From the cell containing the given text, extract its center point as [x, y] coordinate. 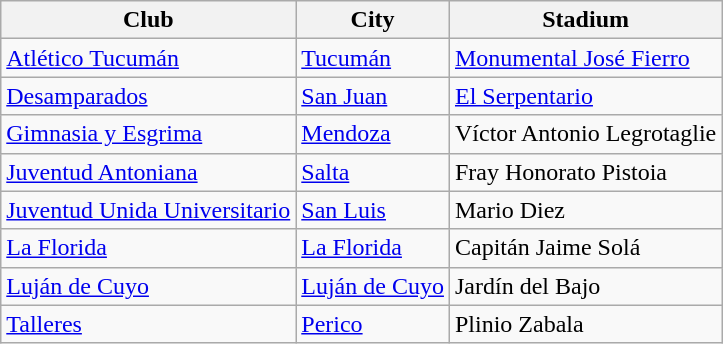
San Luis [373, 210]
City [373, 20]
Juventud Antoniana [148, 172]
Stadium [585, 20]
Víctor Antonio Legrotaglie [585, 134]
Desamparados [148, 96]
Plinio Zabala [585, 324]
Club [148, 20]
Salta [373, 172]
Talleres [148, 324]
Mendoza [373, 134]
Monumental José Fierro [585, 58]
Gimnasia y Esgrima [148, 134]
Fray Honorato Pistoia [585, 172]
Capitán Jaime Solá [585, 248]
Perico [373, 324]
Jardín del Bajo [585, 286]
San Juan [373, 96]
Tucumán [373, 58]
Mario Diez [585, 210]
El Serpentario [585, 96]
Atlético Tucumán [148, 58]
Juventud Unida Universitario [148, 210]
